Provide the [X, Y] coordinate of the cell's center where the given text is located.  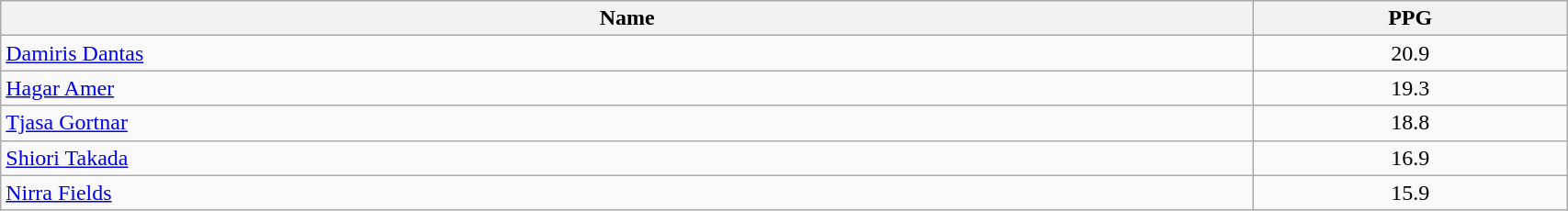
PPG [1411, 18]
19.3 [1411, 88]
16.9 [1411, 158]
Damiris Dantas [627, 53]
15.9 [1411, 193]
Shiori Takada [627, 158]
20.9 [1411, 53]
18.8 [1411, 123]
Hagar Amer [627, 88]
Name [627, 18]
Tjasa Gortnar [627, 123]
Nirra Fields [627, 193]
